Return the (X, Y) coordinate for the center point of the cell that contains the specified text.  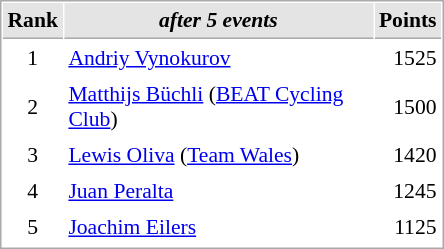
Andriy Vynokurov (218, 57)
1420 (408, 155)
1125 (408, 227)
2 (32, 106)
Rank (32, 21)
Juan Peralta (218, 191)
after 5 events (218, 21)
1525 (408, 57)
5 (32, 227)
4 (32, 191)
1 (32, 57)
Matthijs Büchli (BEAT Cycling Club) (218, 106)
1500 (408, 106)
3 (32, 155)
Lewis Oliva (Team Wales) (218, 155)
1245 (408, 191)
Points (408, 21)
Joachim Eilers (218, 227)
